Provide the [x, y] coordinate of the cell's center where the given text is located.  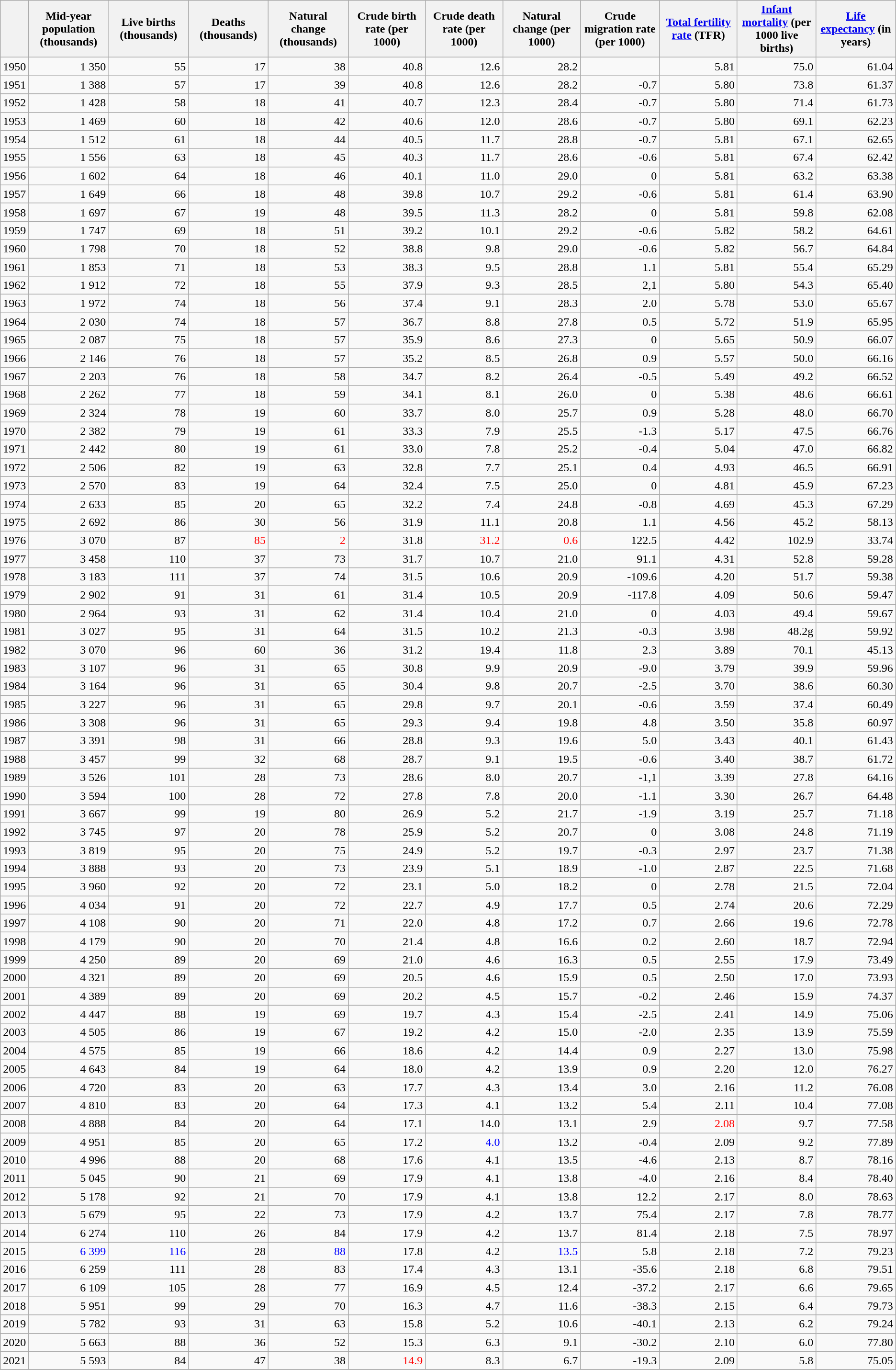
15.7 [542, 996]
Live births (thousands) [148, 29]
59.92 [856, 632]
28.5 [542, 285]
6 274 [69, 1233]
73.49 [856, 960]
59.8 [776, 212]
2015 [14, 1251]
35.2 [387, 358]
59.28 [856, 559]
18.9 [542, 869]
78.16 [856, 1160]
2 633 [69, 504]
61.43 [856, 741]
64.84 [856, 249]
1 388 [69, 85]
72.94 [856, 941]
73.93 [856, 978]
61.4 [776, 194]
101 [148, 777]
1950 [14, 67]
1991 [14, 814]
1990 [14, 795]
2017 [14, 1288]
4 447 [69, 1014]
81.4 [620, 1233]
26.4 [542, 376]
40.5 [387, 139]
51.9 [776, 322]
19.5 [542, 759]
79.24 [856, 1324]
5.28 [699, 413]
1975 [14, 522]
5.4 [620, 1105]
47 [229, 1360]
11.6 [542, 1306]
1994 [14, 869]
2 902 [69, 595]
6 259 [69, 1269]
25.2 [542, 449]
2020 [14, 1342]
15.8 [387, 1324]
2 262 [69, 395]
Deaths (thousands) [229, 29]
23.7 [776, 850]
4.81 [699, 486]
2.10 [699, 1342]
9.4 [464, 723]
2004 [14, 1051]
1973 [14, 486]
38.7 [776, 759]
76.08 [856, 1087]
6.4 [776, 1306]
59.47 [856, 595]
19.2 [387, 1032]
30.4 [387, 686]
66.82 [856, 449]
79.51 [856, 1269]
70.1 [776, 650]
5 782 [69, 1324]
1957 [14, 194]
4 996 [69, 1160]
1985 [14, 704]
97 [148, 832]
-1.0 [620, 869]
79.65 [856, 1288]
1983 [14, 668]
1956 [14, 176]
45.13 [856, 650]
28.7 [387, 759]
49.4 [776, 613]
2.08 [699, 1123]
5 679 [69, 1215]
-1.1 [620, 795]
1 649 [69, 194]
39.2 [387, 230]
4.56 [699, 522]
65.67 [856, 304]
-30.2 [620, 1342]
4.09 [699, 595]
77.89 [856, 1142]
-0.5 [620, 376]
6.8 [776, 1269]
1984 [14, 686]
7.2 [776, 1251]
Crude death rate (per 1000) [464, 29]
72.78 [856, 923]
28.4 [542, 103]
6.6 [776, 1288]
62.42 [856, 158]
2011 [14, 1178]
3 391 [69, 741]
78.63 [856, 1197]
2016 [14, 1269]
77.08 [856, 1105]
1981 [14, 632]
2 382 [69, 431]
1954 [14, 139]
12.3 [464, 103]
3 027 [69, 632]
4.0 [464, 1142]
3 308 [69, 723]
2000 [14, 978]
4 505 [69, 1032]
61.72 [856, 759]
Crude birth rate (per 1000) [387, 29]
71.18 [856, 814]
48.6 [776, 395]
1997 [14, 923]
Life expectancy (in years) [856, 29]
105 [148, 1288]
77.58 [856, 1123]
4 034 [69, 905]
3 457 [69, 759]
66.70 [856, 413]
16.9 [387, 1288]
2 692 [69, 522]
2012 [14, 1197]
22.0 [387, 923]
1 556 [69, 158]
1 972 [69, 304]
4.69 [699, 504]
65.40 [856, 285]
5.49 [699, 376]
2005 [14, 1069]
40.3 [387, 158]
21.5 [776, 887]
78.77 [856, 1215]
42 [308, 121]
1996 [14, 905]
12.2 [620, 1197]
62.65 [856, 139]
8.6 [464, 340]
29.8 [387, 704]
7.4 [464, 504]
20.6 [776, 905]
10.5 [464, 595]
4.7 [464, 1306]
1987 [14, 741]
17.8 [387, 1251]
1980 [14, 613]
1976 [14, 540]
38.6 [776, 686]
2.9 [620, 1123]
6 109 [69, 1288]
1953 [14, 121]
63.38 [856, 176]
73.8 [776, 85]
38.3 [387, 267]
4 108 [69, 923]
-35.6 [620, 1269]
45.3 [776, 504]
79.73 [856, 1306]
4 179 [69, 941]
72.29 [856, 905]
8.5 [464, 358]
33.7 [387, 413]
2.20 [699, 1069]
1 747 [69, 230]
37.9 [387, 285]
23.9 [387, 869]
18.2 [542, 887]
31.9 [387, 522]
16.6 [542, 941]
11.0 [464, 176]
24.9 [387, 850]
47.0 [776, 449]
35.9 [387, 340]
2.0 [620, 304]
3.30 [699, 795]
2.3 [620, 650]
1999 [14, 960]
2.87 [699, 869]
75.0 [776, 67]
26.7 [776, 795]
78.97 [856, 1233]
8.7 [776, 1160]
11.1 [464, 522]
25.9 [387, 832]
56.7 [776, 249]
4.03 [699, 613]
32 [229, 759]
67.23 [856, 486]
10.2 [464, 632]
116 [148, 1251]
3 183 [69, 577]
2007 [14, 1105]
32.4 [387, 486]
21.7 [542, 814]
2.55 [699, 960]
28.3 [542, 304]
4 720 [69, 1087]
-0.2 [620, 996]
2.11 [699, 1105]
13.0 [776, 1051]
Natural change (thousands) [308, 29]
6.0 [776, 1342]
39.8 [387, 194]
53.0 [776, 304]
65.29 [856, 267]
20.0 [542, 795]
2014 [14, 1233]
66.07 [856, 340]
64.48 [856, 795]
11.3 [464, 212]
1995 [14, 887]
2.97 [699, 850]
4 250 [69, 960]
2 570 [69, 486]
8.1 [464, 395]
2002 [14, 1014]
5.04 [699, 449]
2.46 [699, 996]
Infant mortality (per 1000 live births) [776, 29]
4 389 [69, 996]
4 575 [69, 1051]
2010 [14, 1160]
5.65 [699, 340]
1 428 [69, 103]
45.9 [776, 486]
32.8 [387, 467]
2001 [14, 996]
-1.3 [620, 431]
66.52 [856, 376]
4.31 [699, 559]
23.1 [387, 887]
8.2 [464, 376]
3.89 [699, 650]
3 667 [69, 814]
27.3 [542, 340]
33.74 [856, 540]
1963 [14, 304]
13.4 [542, 1087]
69.1 [776, 121]
1955 [14, 158]
5 951 [69, 1306]
20.2 [387, 996]
45.2 [776, 522]
61.73 [856, 103]
45 [308, 158]
39 [308, 85]
1974 [14, 504]
1960 [14, 249]
6 399 [69, 1251]
67.1 [776, 139]
67.4 [776, 158]
8.3 [464, 1360]
19.4 [464, 650]
39.9 [776, 668]
71.19 [856, 832]
1968 [14, 395]
1972 [14, 467]
7.7 [464, 467]
19.8 [542, 723]
4 951 [69, 1142]
1993 [14, 850]
1989 [14, 777]
4.20 [699, 577]
18.6 [387, 1051]
18.0 [387, 1069]
72.04 [856, 887]
17.0 [776, 978]
3.39 [699, 777]
33.0 [387, 449]
1 853 [69, 267]
54.3 [776, 285]
77.80 [856, 1342]
22.7 [387, 905]
30 [229, 522]
91.1 [620, 559]
61.04 [856, 67]
3.19 [699, 814]
15.4 [542, 1014]
17.4 [387, 1269]
122.5 [620, 540]
3 745 [69, 832]
2 506 [69, 467]
8.8 [464, 322]
5.72 [699, 322]
65.95 [856, 322]
30.8 [387, 668]
55.4 [776, 267]
32.2 [387, 504]
36.7 [387, 322]
-1,1 [620, 777]
58.2 [776, 230]
75.59 [856, 1032]
-2.0 [620, 1032]
62.08 [856, 212]
2.27 [699, 1051]
26.8 [542, 358]
3 594 [69, 795]
1 602 [69, 176]
50.9 [776, 340]
-37.2 [620, 1288]
76.27 [856, 1069]
2021 [14, 1360]
6.3 [464, 1342]
2,1 [620, 285]
31.8 [387, 540]
-38.3 [620, 1306]
2008 [14, 1123]
29 [229, 1306]
3.0 [620, 1087]
2 030 [69, 322]
-0.8 [620, 504]
-4.0 [620, 1178]
59.38 [856, 577]
5.57 [699, 358]
49.2 [776, 376]
1952 [14, 103]
2.50 [699, 978]
35.8 [776, 723]
20.1 [542, 704]
3.98 [699, 632]
Natural change (per 1000) [542, 29]
1964 [14, 322]
25.0 [542, 486]
9.5 [464, 267]
1 697 [69, 212]
1992 [14, 832]
-40.1 [620, 1324]
29.3 [387, 723]
46 [308, 176]
-19.3 [620, 1360]
60.30 [856, 686]
71.38 [856, 850]
14.4 [542, 1051]
1 350 [69, 67]
3.79 [699, 668]
Crude migration rate (per 1000) [620, 29]
2.41 [699, 1014]
71.68 [856, 869]
1971 [14, 449]
2 964 [69, 613]
Mid-year population (thousands) [69, 29]
7.9 [464, 431]
2.66 [699, 923]
47.5 [776, 431]
5 593 [69, 1360]
53 [308, 267]
60.49 [856, 704]
2.15 [699, 1306]
67.29 [856, 504]
66.16 [856, 358]
4 321 [69, 978]
3.70 [699, 686]
1966 [14, 358]
40.7 [387, 103]
48.2g [776, 632]
2 146 [69, 358]
102.9 [776, 540]
3.08 [699, 832]
66.61 [856, 395]
1965 [14, 340]
4 888 [69, 1123]
62.23 [856, 121]
79.23 [856, 1251]
1 512 [69, 139]
14.0 [464, 1123]
4.9 [464, 905]
1959 [14, 230]
2 324 [69, 413]
4.42 [699, 540]
-9.0 [620, 668]
2 442 [69, 449]
3 526 [69, 777]
1 469 [69, 121]
6.2 [776, 1324]
75.98 [856, 1051]
34.1 [387, 395]
17.6 [387, 1160]
4.93 [699, 467]
2006 [14, 1087]
-4.6 [620, 1160]
3 107 [69, 668]
18.7 [776, 941]
26 [229, 1233]
40.6 [387, 121]
20.5 [387, 978]
21.4 [387, 941]
3 164 [69, 686]
38.8 [387, 249]
0.2 [620, 941]
31.7 [387, 559]
5.38 [699, 395]
46.5 [776, 467]
58.13 [856, 522]
2.74 [699, 905]
10.1 [464, 230]
9.9 [464, 668]
17.3 [387, 1105]
51.7 [776, 577]
-109.6 [620, 577]
Total fertility rate (TFR) [699, 29]
75.05 [856, 1360]
1979 [14, 595]
1969 [14, 413]
59 [308, 395]
5 045 [69, 1178]
82 [148, 467]
5.78 [699, 304]
50.0 [776, 358]
61.37 [856, 85]
1988 [14, 759]
63.2 [776, 176]
2013 [14, 1215]
87 [148, 540]
1951 [14, 85]
98 [148, 741]
11.2 [776, 1087]
78.40 [856, 1178]
6.7 [542, 1360]
2.60 [699, 941]
100 [148, 795]
1 798 [69, 249]
79 [148, 431]
2 087 [69, 340]
1967 [14, 376]
62 [308, 613]
3.59 [699, 704]
3 888 [69, 869]
22.5 [776, 869]
1978 [14, 577]
1977 [14, 559]
12.4 [542, 1288]
3 819 [69, 850]
44 [308, 139]
25.5 [542, 431]
1958 [14, 212]
26.0 [542, 395]
3 458 [69, 559]
15.0 [542, 1032]
2003 [14, 1032]
48.0 [776, 413]
5.1 [464, 869]
25.1 [542, 467]
60.97 [856, 723]
66.76 [856, 431]
-117.8 [620, 595]
39.5 [387, 212]
4 643 [69, 1069]
34.7 [387, 376]
0.6 [542, 540]
3 960 [69, 887]
1998 [14, 941]
3.43 [699, 741]
2018 [14, 1306]
9.2 [776, 1142]
59.96 [856, 668]
1986 [14, 723]
33.3 [387, 431]
66.91 [856, 467]
0.7 [620, 923]
4 810 [69, 1105]
50.6 [776, 595]
2.78 [699, 887]
63.90 [856, 194]
20.8 [542, 522]
-1.9 [620, 814]
17.1 [387, 1123]
22 [229, 1215]
11.8 [542, 650]
5 178 [69, 1197]
64.16 [856, 777]
3.50 [699, 723]
5 663 [69, 1342]
74.37 [856, 996]
1961 [14, 267]
5.17 [699, 431]
2 [308, 540]
1962 [14, 285]
0.4 [620, 467]
2019 [14, 1324]
15.3 [387, 1342]
1982 [14, 650]
21.3 [542, 632]
8.4 [776, 1178]
2.35 [699, 1032]
1 912 [69, 285]
71.4 [776, 103]
59.67 [856, 613]
64.61 [856, 230]
75.4 [620, 1215]
26.9 [387, 814]
2 203 [69, 376]
2009 [14, 1142]
1970 [14, 431]
41 [308, 103]
75.06 [856, 1014]
51 [308, 230]
3 227 [69, 704]
52.8 [776, 559]
3.40 [699, 759]
